Extract the [x, y] coordinate from the center of the cell holding the provided text.  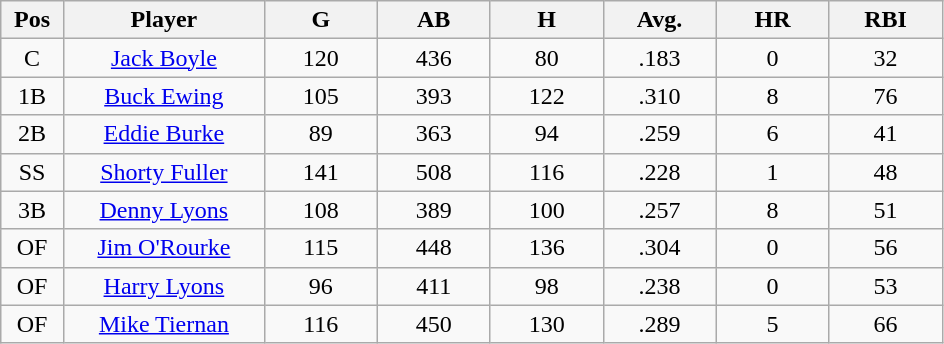
53 [886, 286]
1B [32, 96]
56 [886, 248]
2B [32, 134]
436 [434, 58]
80 [546, 58]
448 [434, 248]
6 [772, 134]
HR [772, 20]
.183 [660, 58]
122 [546, 96]
130 [546, 324]
C [32, 58]
.228 [660, 172]
5 [772, 324]
136 [546, 248]
89 [320, 134]
.257 [660, 210]
.310 [660, 96]
RBI [886, 20]
32 [886, 58]
393 [434, 96]
98 [546, 286]
Buck Ewing [164, 96]
363 [434, 134]
141 [320, 172]
120 [320, 58]
108 [320, 210]
48 [886, 172]
105 [320, 96]
.238 [660, 286]
.304 [660, 248]
450 [434, 324]
Avg. [660, 20]
Denny Lyons [164, 210]
H [546, 20]
Mike Tiernan [164, 324]
Jack Boyle [164, 58]
96 [320, 286]
3B [32, 210]
66 [886, 324]
389 [434, 210]
Jim O'Rourke [164, 248]
94 [546, 134]
1 [772, 172]
.289 [660, 324]
Shorty Fuller [164, 172]
115 [320, 248]
411 [434, 286]
508 [434, 172]
Harry Lyons [164, 286]
AB [434, 20]
51 [886, 210]
.259 [660, 134]
100 [546, 210]
Player [164, 20]
Eddie Burke [164, 134]
Pos [32, 20]
41 [886, 134]
SS [32, 172]
76 [886, 96]
G [320, 20]
